Locate the cell with the specified text and output its (x, y) center coordinate. 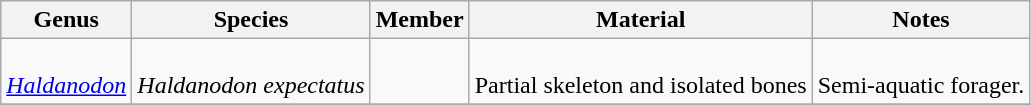
Partial skeleton and isolated bones (640, 72)
Haldanodon expectatus (251, 72)
Species (251, 20)
Member (420, 20)
Genus (66, 20)
Haldanodon (66, 72)
Material (640, 20)
Notes (921, 20)
Semi-aquatic forager. (921, 72)
